Pinpoint the cell where the given text exists, returning its (x, y) midpoint coordinate. 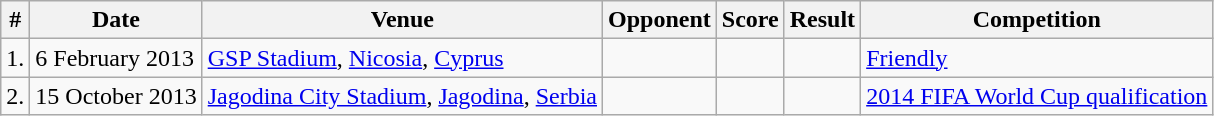
1. (16, 58)
Opponent (660, 20)
2014 FIFA World Cup qualification (1037, 96)
Date (116, 20)
GSP Stadium, Nicosia, Cyprus (402, 58)
Friendly (1037, 58)
15 October 2013 (116, 96)
2. (16, 96)
Venue (402, 20)
6 February 2013 (116, 58)
Jagodina City Stadium, Jagodina, Serbia (402, 96)
Result (822, 20)
# (16, 20)
Competition (1037, 20)
Score (750, 20)
